Detect which cell encompasses the target text, then output its [X, Y] center coordinate. 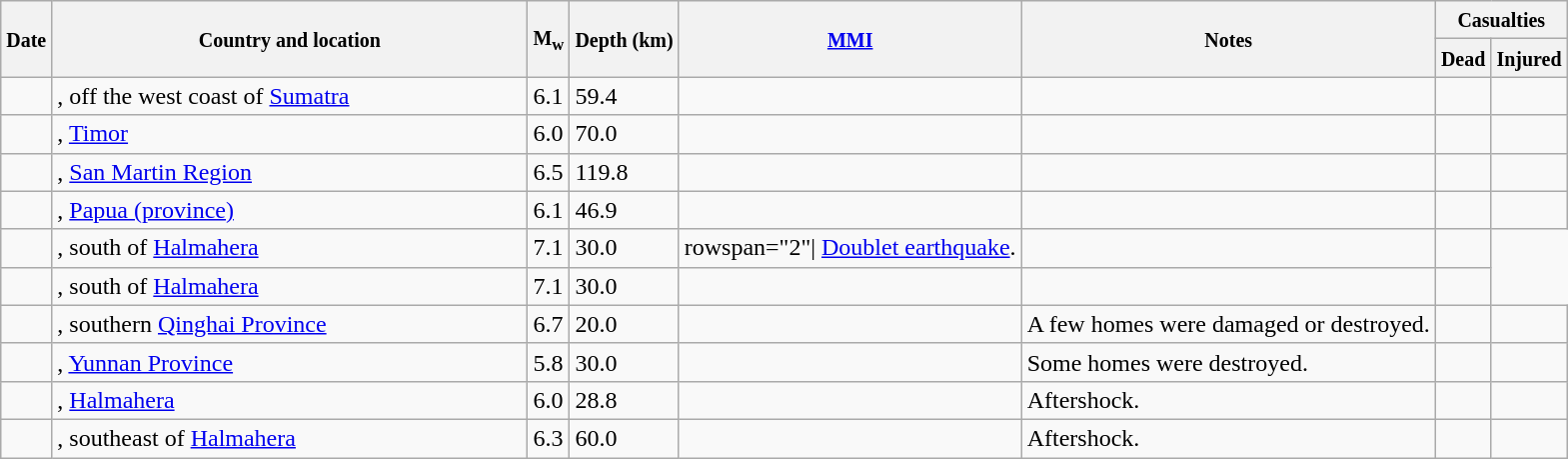
Some homes were destroyed. [1228, 362]
Date [26, 39]
A few homes were damaged or destroyed. [1228, 324]
6.5 [549, 172]
, southeast of Halmahera [290, 438]
28.8 [624, 400]
Country and location [290, 39]
6.7 [549, 324]
70.0 [624, 134]
, Yunnan Province [290, 362]
Depth (km) [624, 39]
, Timor [290, 134]
rowspan="2"| Doublet earthquake. [849, 248]
5.8 [549, 362]
46.9 [624, 210]
Mw [549, 39]
20.0 [624, 324]
Injured [1529, 58]
, San Martin Region [290, 172]
59.4 [624, 96]
60.0 [624, 438]
119.8 [624, 172]
Dead [1463, 58]
MMI [849, 39]
Casualties [1501, 20]
, Halmahera [290, 400]
6.3 [549, 438]
, southern Qinghai Province [290, 324]
, off the west coast of Sumatra [290, 96]
Notes [1228, 39]
, Papua (province) [290, 210]
